Determine the (x, y) coordinate at the center of the cell enclosing the given text.  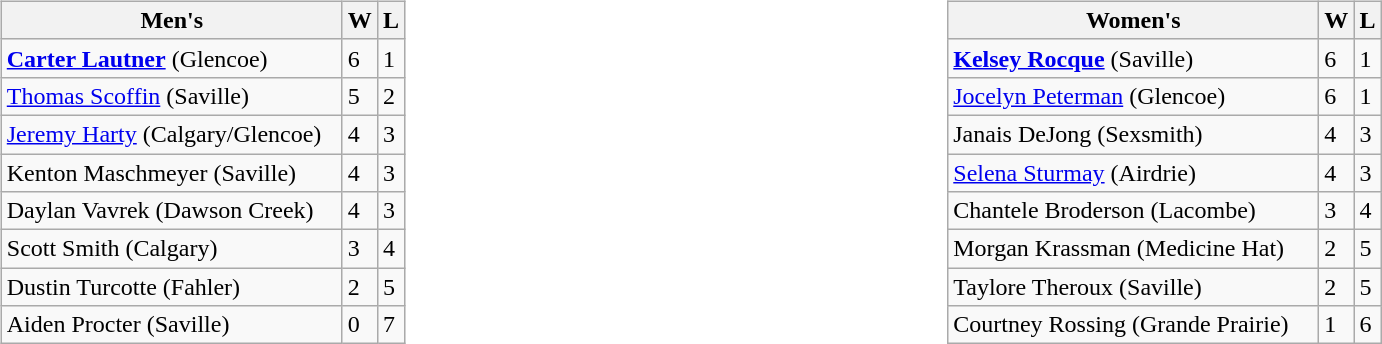
Scott Smith (Calgary) (172, 249)
Men's (172, 20)
Courtney Rossing (Grande Prairie) (1134, 325)
Kelsey Rocque (Saville) (1134, 58)
7 (390, 325)
Aiden Procter (Saville) (172, 325)
Morgan Krassman (Medicine Hat) (1134, 249)
Dustin Turcotte (Fahler) (172, 287)
Carter Lautner (Glencoe) (172, 58)
Kenton Maschmeyer (Saville) (172, 173)
Jeremy Harty (Calgary/Glencoe) (172, 134)
Taylore Theroux (Saville) (1134, 287)
Selena Sturmay (Airdrie) (1134, 173)
0 (360, 325)
Jocelyn Peterman (Glencoe) (1134, 96)
Janais DeJong (Sexsmith) (1134, 134)
Daylan Vavrek (Dawson Creek) (172, 211)
Women's (1134, 20)
Chantele Broderson (Lacombe) (1134, 211)
Thomas Scoffin (Saville) (172, 96)
